Output the (X, Y) coordinate of the center of the cell containing the given text.  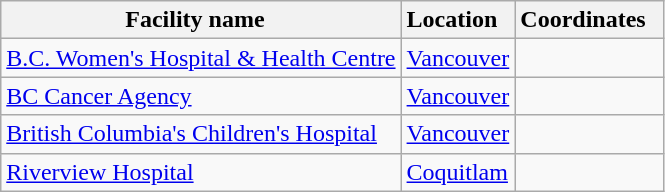
BC Cancer Agency (201, 96)
Coordinates (589, 20)
Facility name (201, 20)
B.C. Women's Hospital & Health Centre (201, 58)
British Columbia's Children's Hospital (201, 134)
Coquitlam (458, 172)
Location (458, 20)
Riverview Hospital (201, 172)
